Scan for the cell matching the given text and deliver its (X, Y) coordinate at center. 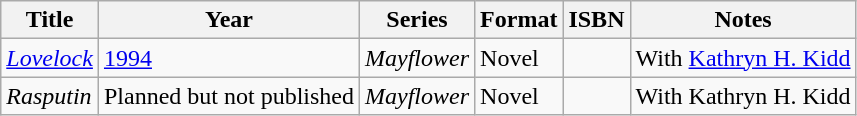
Series (416, 20)
Year (228, 20)
Planned but not published (228, 96)
ISBN (596, 20)
Rasputin (50, 96)
Format (519, 20)
Title (50, 20)
Notes (743, 20)
Lovelock (50, 58)
1994 (228, 58)
